Find where the given text appears and provide that cell's center as [X, Y] coordinate. 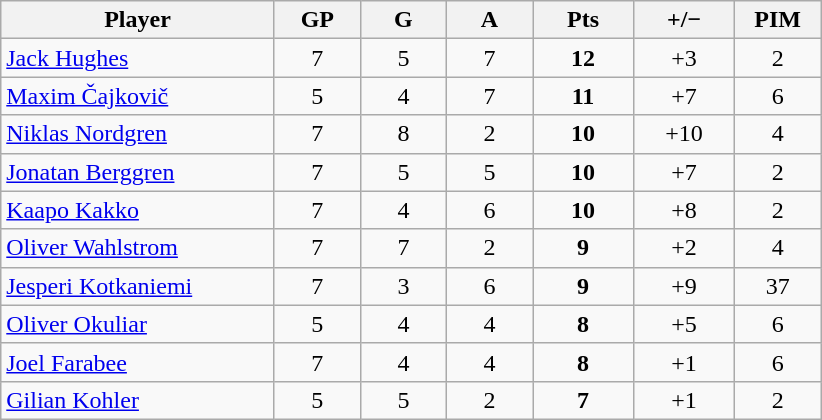
37 [778, 286]
Jack Hughes [138, 58]
Kaapo Kakko [138, 210]
+9 [684, 286]
PIM [778, 20]
+5 [684, 324]
Niklas Nordgren [138, 134]
Gilian Kohler [138, 400]
Pts [582, 20]
Jesperi Kotkaniemi [138, 286]
11 [582, 96]
+2 [684, 248]
A [489, 20]
Joel Farabee [138, 362]
GP [317, 20]
G [403, 20]
3 [403, 286]
Maxim Čajkovič [138, 96]
Oliver Wahlstrom [138, 248]
Player [138, 20]
+8 [684, 210]
12 [582, 58]
+3 [684, 58]
+/− [684, 20]
Jonatan Berggren [138, 172]
+10 [684, 134]
Oliver Okuliar [138, 324]
